For the text-containing cell, return its midpoint in (X, Y) coordinate format. 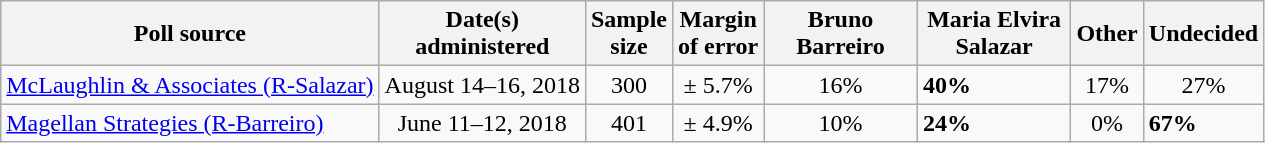
40% (994, 85)
August 14–16, 2018 (482, 85)
67% (1203, 123)
BrunoBarreiro (841, 34)
17% (1107, 85)
Samplesize (628, 34)
10% (841, 123)
300 (628, 85)
Date(s)administered (482, 34)
24% (994, 123)
0% (1107, 123)
June 11–12, 2018 (482, 123)
16% (841, 85)
401 (628, 123)
Other (1107, 34)
Maria ElviraSalazar (994, 34)
27% (1203, 85)
Marginof error (718, 34)
± 4.9% (718, 123)
Poll source (190, 34)
Undecided (1203, 34)
± 5.7% (718, 85)
McLaughlin & Associates (R-Salazar) (190, 85)
Magellan Strategies (R-Barreiro) (190, 123)
